Capture the cell that displays the provided text and extract its (X, Y) central coordinate. 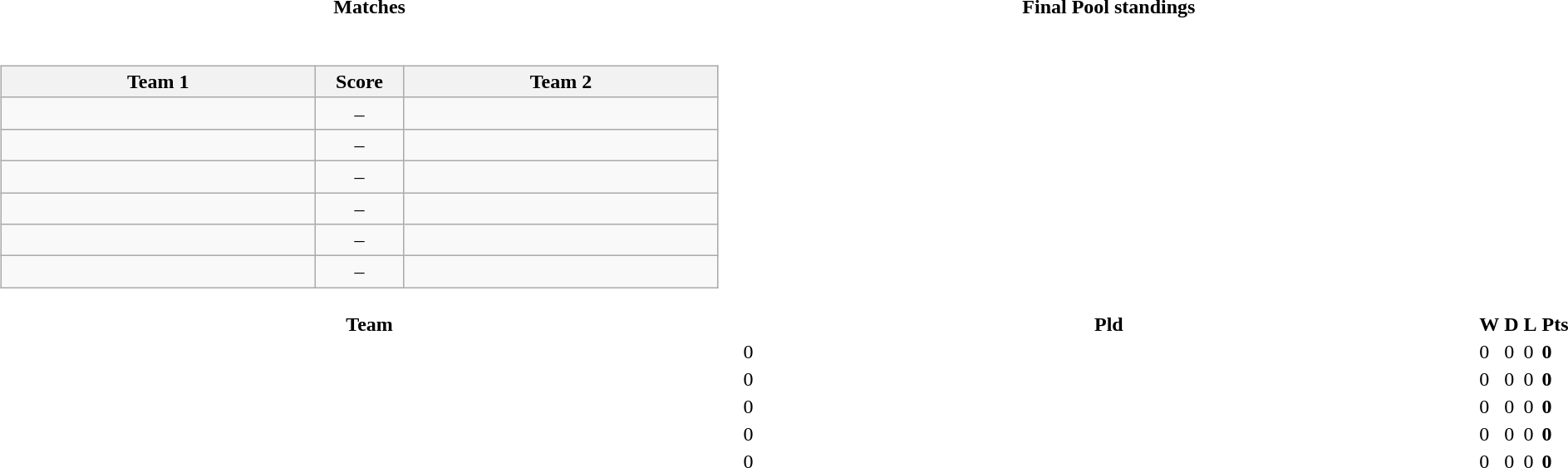
Team 2 (561, 81)
W (1489, 324)
Team 1 (158, 81)
Score (359, 81)
D (1511, 324)
L (1531, 324)
Pld (1108, 324)
